Return the (X, Y) coordinate for the center point of the cell that contains the specified text.  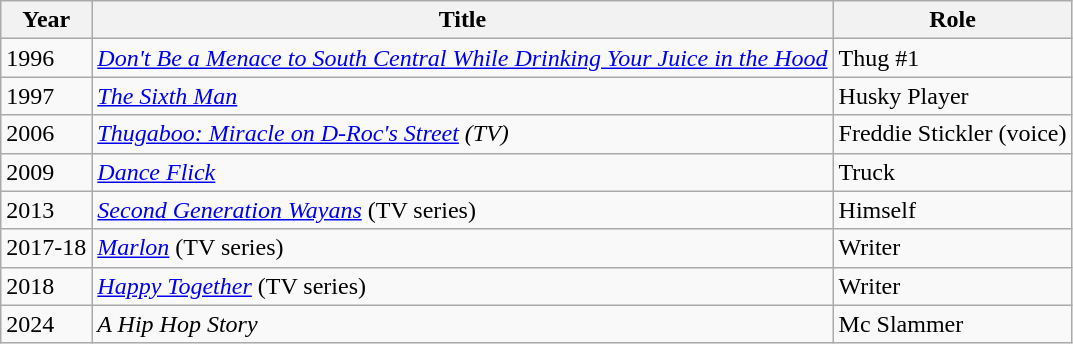
Husky Player (952, 96)
2013 (46, 210)
Don't Be a Menace to South Central While Drinking Your Juice in the Hood (462, 58)
Second Generation Wayans (TV series) (462, 210)
2017-18 (46, 248)
Thugaboo: Miracle on D-Roc's Street (TV) (462, 134)
Freddie Stickler (voice) (952, 134)
Mc Slammer (952, 324)
1996 (46, 58)
Dance Flick (462, 172)
Happy Together (TV series) (462, 286)
A Hip Hop Story (462, 324)
Himself (952, 210)
Role (952, 20)
2006 (46, 134)
2018 (46, 286)
Thug #1 (952, 58)
Title (462, 20)
Year (46, 20)
2024 (46, 324)
The Sixth Man (462, 96)
1997 (46, 96)
2009 (46, 172)
Truck (952, 172)
Marlon (TV series) (462, 248)
